Search for the cell housing the specified text and yield its (x, y) center coordinate. 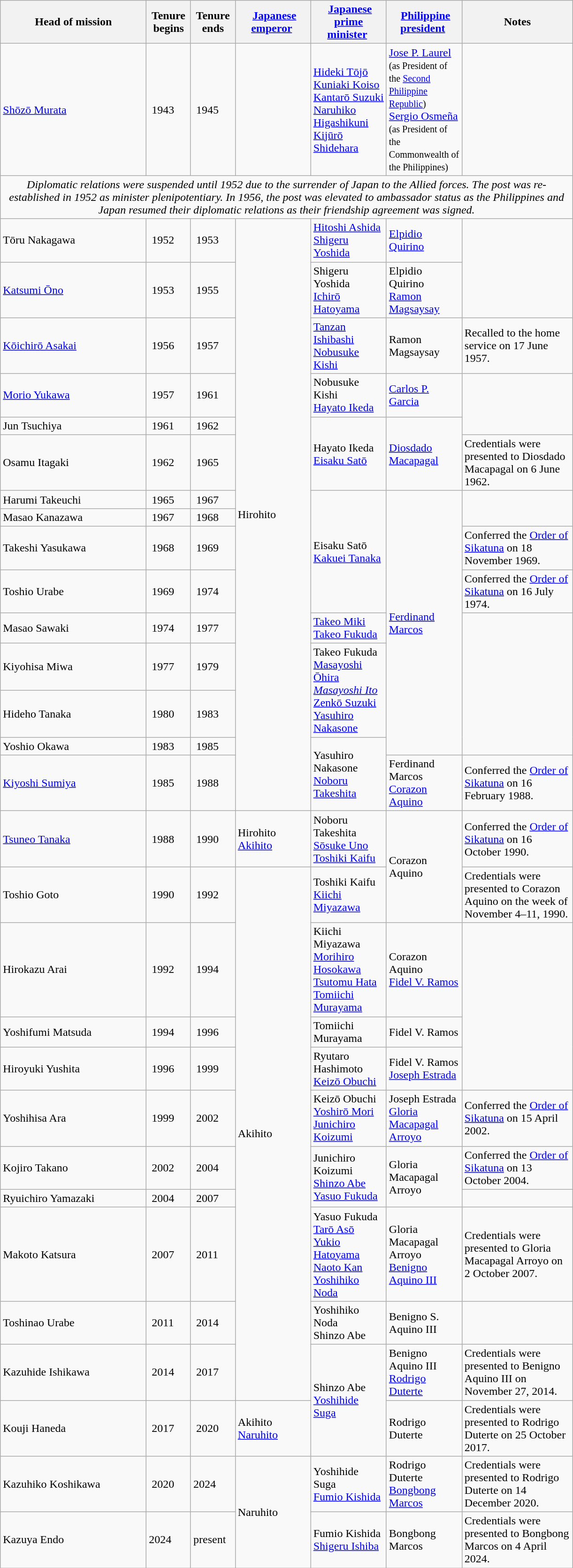
Credentials were presented to Rodrigo Duterte on 25 October 2017. (517, 1429)
Takeo FukudaMasayoshi ŌhiraMasayoshi ItoZenkō SuzukiYasuhiro Nakasone (348, 690)
Takeo MikiTakeo Fukuda (348, 628)
Noboru TakeshitaSōsuke UnoToshiki Kaifu (348, 839)
Japanese prime minister (348, 22)
Conferred the Order of Sikatuna on 16 February 1988. (517, 783)
Japanese emperor (273, 22)
Tenure begins (169, 22)
Hitoshi AshidaShigeru Yoshida (348, 240)
1979 (213, 667)
Elpidio Quirino (424, 240)
Bongbong Marcos (424, 1540)
Yasuhiro NakasoneNoboru Takeshita (348, 774)
Credentials were presented to Benigno Aquino III on November 27, 2014. (517, 1372)
Benigno S. Aquino III (424, 1323)
Conferred the Order of Sikatuna on 16 October 1990. (517, 839)
Keizō ObuchiYoshirō MoriJunichiro Koizumi (348, 1118)
Ramon Magsaysay (424, 345)
Carlos P. Garcia (424, 395)
Credentials were presented to Gloria Macapagal Arroyo on 2 October 2007. (517, 1254)
Hideki TōjōKuniaki KoisoKantarō SuzukiNaruhiko HigashikuniKijūrō Shidehara (348, 110)
1952 (169, 240)
1943 (169, 110)
Hirohito (273, 515)
Shōzō Murata (73, 110)
Hirokazu Arai (73, 970)
Credentials were presented to Diosdado Macapagal on 6 June 1962. (517, 463)
Morio Yukawa (73, 395)
Jose P. Laurel (as President of the Second Philippine Republic)Sergio Osmeña (as President of the Commonwealth of the Philippines) (424, 110)
Tsuneo Tanaka (73, 839)
Conferred the Order of Sikatuna on 15 April 2002. (517, 1118)
Tenure ends (213, 22)
Philippine president (424, 22)
Kazuhiko Koshikawa (73, 1484)
Yoshihide SugaFumio Kishida (348, 1484)
Hayato IkedaEisaku Satō (348, 453)
Gloria Macapagal ArroyoBenigno Aquino III (424, 1254)
Ferdinand Marcos (424, 622)
Kojiro Takano (73, 1168)
1955 (213, 290)
Katsumi Ōno (73, 290)
Conferred the Order of Sikatuna on 13 October 2004. (517, 1168)
Nobusuke KishiHayato Ikeda (348, 395)
Fidel V. Ramos (424, 1032)
Kazuhide Ishikawa (73, 1372)
Shinzo AbeYoshihide Suga (348, 1400)
Makoto Katsura (73, 1254)
Hiroyuki Yushita (73, 1069)
Fumio KishidaShigeru Ishiba (348, 1540)
Harumi Takeuchi (73, 499)
Head of mission (73, 22)
Kiyoshi Sumiya (73, 783)
Credentials were presented to Rodrigo Duterte on 14 December 2020. (517, 1484)
Junichiro KoizumiShinzo AbeYasuo Fukuda (348, 1177)
Ryuichiro Yamazaki (73, 1198)
Yasuo FukudaTarō AsōYukio HatoyamaNaoto KanYoshihiko Noda (348, 1254)
Credentials were presented to Corazon Aquino on the week of November 4–11, 1990. (517, 895)
Yoshio Okawa (73, 746)
Masao Kanazawa (73, 517)
Toshio Urabe (73, 591)
Benigno Aquino IIIRodrigo Duterte (424, 1372)
Credentials were presented to Bongbong Marcos on 4 April 2024. (517, 1540)
Toshio Goto (73, 895)
Fidel V. RamosJoseph Estrada (424, 1069)
Akihito (273, 1134)
Tomiichi Murayama (348, 1032)
Notes (517, 22)
Recalled to the home service on 17 June 1957. (517, 345)
Kazuya Endo (73, 1540)
Jun Tsuchiya (73, 426)
Kouji Haneda (73, 1429)
Tanzan IshibashiNobusuke Kishi (348, 345)
Joseph EstradaGloria Macapagal Arroyo (424, 1118)
AkihitoNaruhito (273, 1429)
Rodrigo Duterte (424, 1429)
Elpidio QuirinoRamon Magsaysay (424, 290)
Toshinao Urabe (73, 1323)
Takeshi Yasukawa (73, 548)
HirohitoAkihito (273, 839)
Yoshifumi Matsuda (73, 1032)
Osamu Itagaki (73, 463)
Conferred the Order of Sikatuna on 16 July 1974. (517, 591)
1980 (169, 714)
Kiichi MiyazawaMorihiro HosokawaTsutomu HataTomiichi Murayama (348, 970)
Corazon AquinoFidel V. Ramos (424, 970)
Masao Sawaki (73, 628)
Toshiki KaifuKiichi Miyazawa (348, 895)
Gloria Macapagal Arroyo (424, 1177)
Diosdado Macapagal (424, 453)
Hideho Tanaka (73, 714)
1945 (213, 110)
Conferred the Order of Sikatuna on 18 November 1969. (517, 548)
Tōru Nakagawa (73, 240)
Kōichirō Asakai (73, 345)
Yoshihiko NodaShinzo Abe (348, 1323)
Eisaku SatōKakuei Tanaka (348, 551)
Kiyohisa Miwa (73, 667)
Shigeru YoshidaIchirō Hatoyama (348, 290)
Naruhito (273, 1512)
1956 (169, 345)
Corazon Aquino (424, 867)
Rodrigo DuterteBongbong Marcos (424, 1484)
Ryutaro HashimotoKeizō Obuchi (348, 1069)
Yoshihisa Ara (73, 1118)
Ferdinand MarcosCorazon Aquino (424, 783)
present (213, 1540)
